Pinpoint the cell where the given text exists, returning its (x, y) midpoint coordinate. 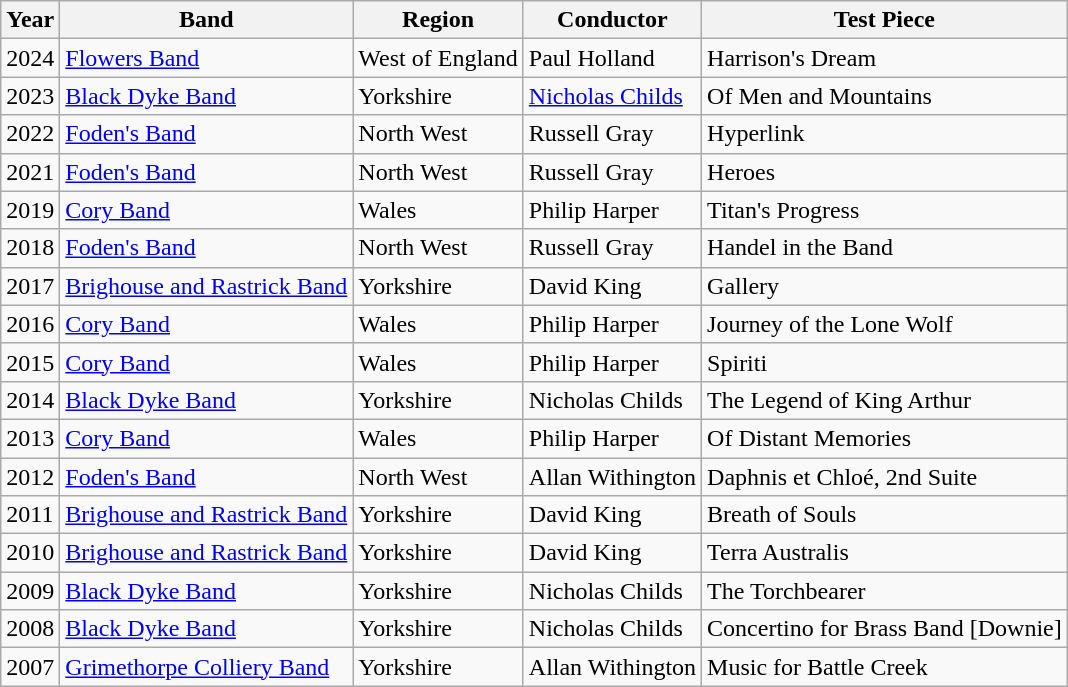
Concertino for Brass Band [Downie] (885, 629)
2012 (30, 477)
2018 (30, 248)
Music for Battle Creek (885, 667)
The Legend of King Arthur (885, 400)
Paul Holland (612, 58)
Titan's Progress (885, 210)
The Torchbearer (885, 591)
2013 (30, 438)
2019 (30, 210)
2008 (30, 629)
Heroes (885, 172)
Hyperlink (885, 134)
Gallery (885, 286)
Year (30, 20)
2015 (30, 362)
2022 (30, 134)
2016 (30, 324)
2024 (30, 58)
Handel in the Band (885, 248)
West of England (438, 58)
Harrison's Dream (885, 58)
Region (438, 20)
2010 (30, 553)
2014 (30, 400)
2017 (30, 286)
Breath of Souls (885, 515)
2023 (30, 96)
Band (206, 20)
Daphnis et Chloé, 2nd Suite (885, 477)
Test Piece (885, 20)
2009 (30, 591)
Grimethorpe Colliery Band (206, 667)
Journey of the Lone Wolf (885, 324)
Spiriti (885, 362)
2007 (30, 667)
2011 (30, 515)
Of Distant Memories (885, 438)
Flowers Band (206, 58)
Terra Australis (885, 553)
2021 (30, 172)
Conductor (612, 20)
Of Men and Mountains (885, 96)
